From the cell containing the given text, extract its center point as [x, y] coordinate. 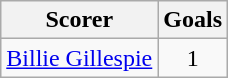
Scorer [80, 20]
Goals [193, 20]
Billie Gillespie [80, 58]
1 [193, 58]
